Scan for the cell matching the given text and deliver its (X, Y) coordinate at center. 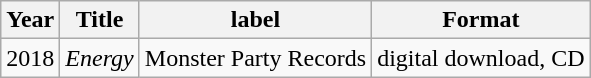
Year (30, 20)
Title (100, 20)
Monster Party Records (255, 58)
Format (481, 20)
2018 (30, 58)
label (255, 20)
digital download, CD (481, 58)
Energy (100, 58)
